Output the (X, Y) coordinate of the center of the cell containing the given text.  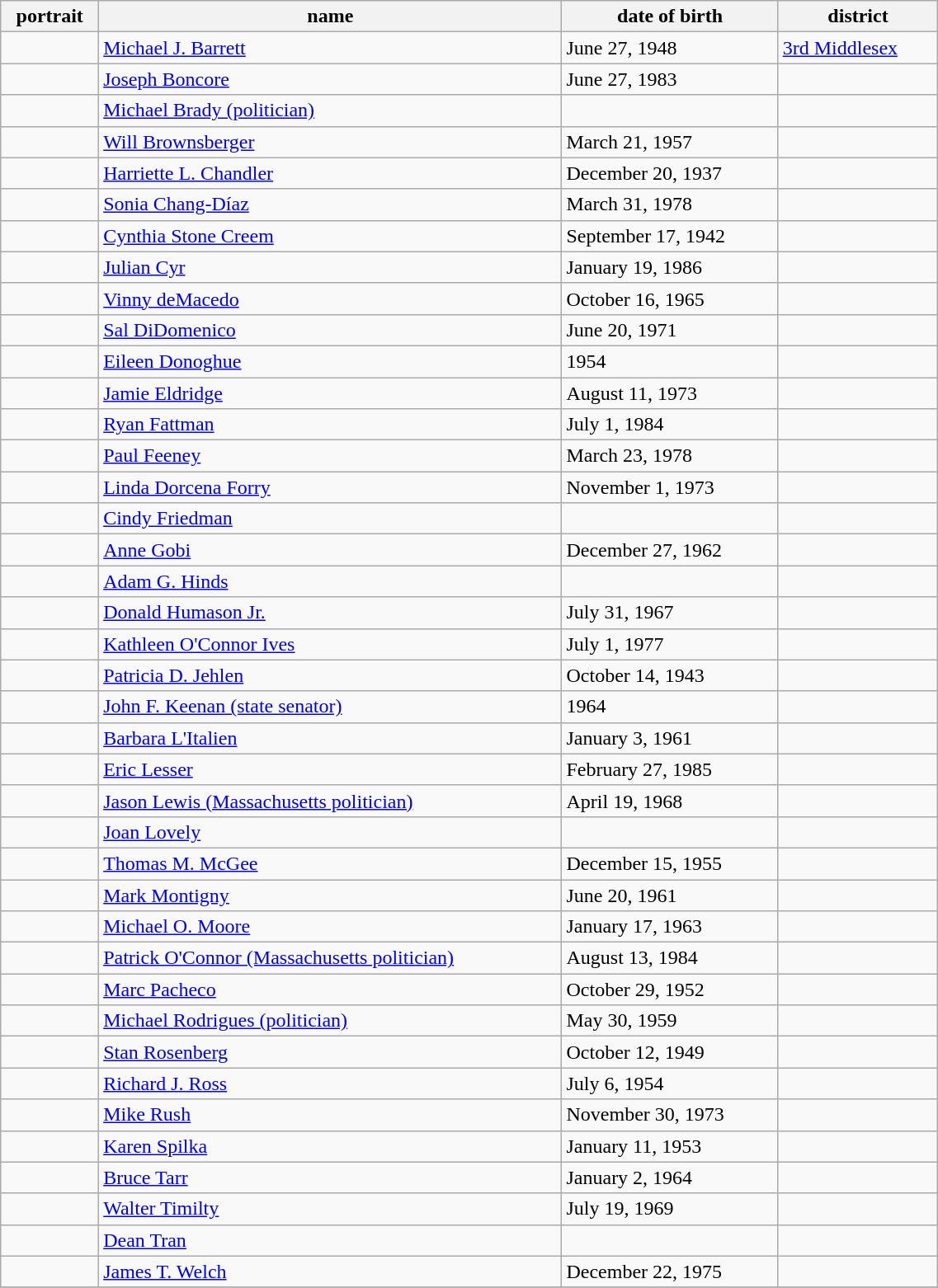
Sal DiDomenico (330, 330)
July 1, 1977 (670, 644)
June 20, 1961 (670, 895)
date of birth (670, 16)
June 27, 1983 (670, 79)
October 14, 1943 (670, 675)
Patricia D. Jehlen (330, 675)
Michael O. Moore (330, 927)
Julian Cyr (330, 267)
Cynthia Stone Creem (330, 236)
Linda Dorcena Forry (330, 487)
December 22, 1975 (670, 1272)
Stan Rosenberg (330, 1052)
December 15, 1955 (670, 863)
January 2, 1964 (670, 1178)
December 20, 1937 (670, 173)
Joseph Boncore (330, 79)
March 31, 1978 (670, 204)
March 23, 1978 (670, 456)
Vinny deMacedo (330, 298)
Kathleen O'Connor Ives (330, 644)
Sonia Chang-Díaz (330, 204)
Michael Brady (politician) (330, 110)
April 19, 1968 (670, 801)
Paul Feeney (330, 456)
Adam G. Hinds (330, 581)
July 1, 1984 (670, 425)
July 19, 1969 (670, 1209)
January 11, 1953 (670, 1146)
John F. Keenan (state senator) (330, 707)
December 27, 1962 (670, 550)
November 1, 1973 (670, 487)
July 31, 1967 (670, 613)
Cindy Friedman (330, 519)
July 6, 1954 (670, 1084)
October 12, 1949 (670, 1052)
Ryan Fattman (330, 425)
3rd Middlesex (858, 48)
Will Brownsberger (330, 142)
Anne Gobi (330, 550)
Michael J. Barrett (330, 48)
Jason Lewis (Massachusetts politician) (330, 801)
June 27, 1948 (670, 48)
district (858, 16)
Donald Humason Jr. (330, 613)
Eric Lesser (330, 769)
Joan Lovely (330, 832)
1964 (670, 707)
January 17, 1963 (670, 927)
Jamie Eldridge (330, 393)
October 16, 1965 (670, 298)
Marc Pacheco (330, 990)
Thomas M. McGee (330, 863)
January 19, 1986 (670, 267)
May 30, 1959 (670, 1021)
Dean Tran (330, 1240)
portrait (49, 16)
March 21, 1957 (670, 142)
January 3, 1961 (670, 738)
Walter Timilty (330, 1209)
name (330, 16)
August 13, 1984 (670, 958)
Barbara L'Italien (330, 738)
Harriette L. Chandler (330, 173)
September 17, 1942 (670, 236)
James T. Welch (330, 1272)
Eileen Donoghue (330, 361)
August 11, 1973 (670, 393)
1954 (670, 361)
Richard J. Ross (330, 1084)
November 30, 1973 (670, 1115)
Patrick O'Connor (Massachusetts politician) (330, 958)
June 20, 1971 (670, 330)
February 27, 1985 (670, 769)
Mark Montigny (330, 895)
Karen Spilka (330, 1146)
October 29, 1952 (670, 990)
Michael Rodrigues (politician) (330, 1021)
Mike Rush (330, 1115)
Bruce Tarr (330, 1178)
